Identify which cell holds the provided text, then report its (x, y) central coordinate. 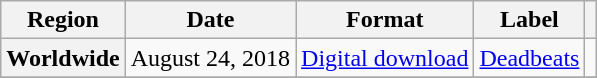
August 24, 2018 (210, 58)
Deadbeats (530, 58)
Label (530, 20)
Format (385, 20)
Worldwide (63, 58)
Date (210, 20)
Region (63, 20)
Digital download (385, 58)
